Identify which cell holds the provided text, then report its [X, Y] central coordinate. 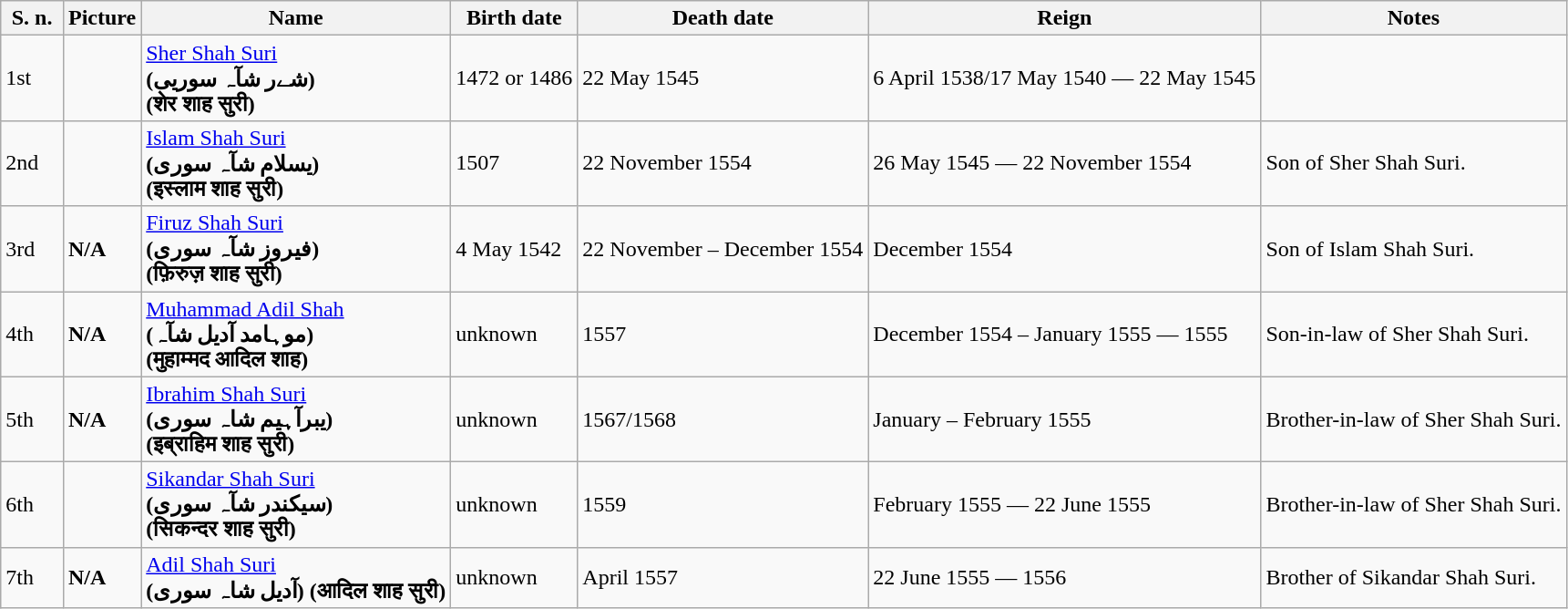
Death date [723, 18]
Picture [102, 18]
1st [33, 78]
Ibrahim Shah Suri(یبرآہیم شاہ سوری)(इब्राहिम शाह सुरी) [296, 419]
2nd [33, 163]
1472 or 1486 [514, 78]
Firuz Shah Suri(فیروز شآہ سوری)(फ़िरुज़ शाह सुरी) [296, 249]
1507 [514, 163]
Son of Sher Shah Suri. [1414, 163]
1559 [723, 505]
Islam Shah Suri(یسلام شآہ سوری)(इस्लाम शाह सुरी) [296, 163]
Name [296, 18]
1557 [723, 335]
Reign [1064, 18]
S. n. [33, 18]
4 May 1542 [514, 249]
Son of Islam Shah Suri. [1414, 249]
26 May 1545 — 22 November 1554 [1064, 163]
February 1555 — 22 June 1555 [1064, 505]
Notes [1414, 18]
Brother of Sikandar Shah Suri. [1414, 578]
Sikandar Shah Suri(سیکندر شآہ سوری)(सिकन्दर शाह सुरी) [296, 505]
22 November 1554 [723, 163]
6th [33, 505]
April 1557 [723, 578]
January – February 1555 [1064, 419]
Muhammad Adil Shah(موہامد آدیل شآہ)(मुहाम्मद आदिल शाह) [296, 335]
22 June 1555 — 1556 [1064, 578]
7th [33, 578]
1567/1568 [723, 419]
December 1554 [1064, 249]
6 April 1538/17 May 1540 — 22 May 1545 [1064, 78]
3rd [33, 249]
4th [33, 335]
Birth date [514, 18]
Adil Shah Suri(آدیل شاہ سوری) (आदिल शाह सुरी) [296, 578]
22 November – December 1554 [723, 249]
Son-in-law of Sher Shah Suri. [1414, 335]
December 1554 – January 1555 — 1555 [1064, 335]
5th [33, 419]
Sher Shah Suri(شےر شآہ سوریی)(शेर शाह सुरी) [296, 78]
22 May 1545 [723, 78]
